Return (x, y) of the center of cell containing provided text 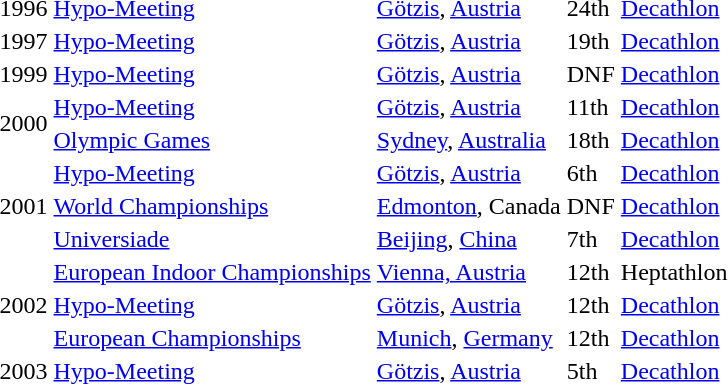
World Championships (212, 206)
6th (590, 173)
Munich, Germany (468, 338)
7th (590, 239)
European Championships (212, 338)
Universiade (212, 239)
Olympic Games (212, 140)
19th (590, 41)
Sydney, Australia (468, 140)
18th (590, 140)
11th (590, 107)
Beijing, China (468, 239)
Edmonton, Canada (468, 206)
Vienna, Austria (468, 272)
European Indoor Championships (212, 272)
